Identify which cell holds the provided text, then report its (X, Y) central coordinate. 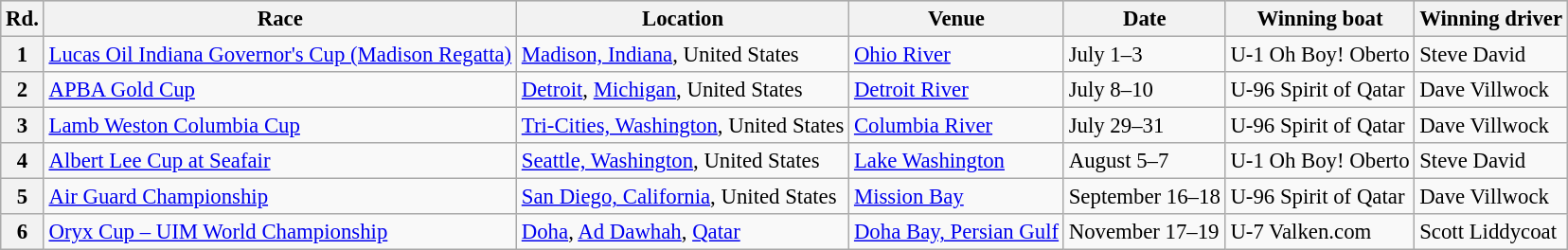
4 (23, 161)
August 5–7 (1144, 161)
5 (23, 197)
Tri-Cities, Washington, United States (682, 126)
Oryx Cup – UIM World Championship (280, 232)
July 1–3 (1144, 55)
2 (23, 90)
6 (23, 232)
APBA Gold Cup (280, 90)
Air Guard Championship (280, 197)
Lamb Weston Columbia Cup (280, 126)
U-7 Valken.com (1320, 232)
Doha, Ad Dawhah, Qatar (682, 232)
Location (682, 19)
Scott Liddycoat (1490, 232)
July 8–10 (1144, 90)
Doha Bay, Persian Gulf (956, 232)
July 29–31 (1144, 126)
Detroit, Michigan, United States (682, 90)
Winning boat (1320, 19)
3 (23, 126)
Date (1144, 19)
Madison, Indiana, United States (682, 55)
San Diego, California, United States (682, 197)
Venue (956, 19)
Lucas Oil Indiana Governor's Cup (Madison Regatta) (280, 55)
Albert Lee Cup at Seafair (280, 161)
1 (23, 55)
September 16–18 (1144, 197)
Ohio River (956, 55)
Lake Washington (956, 161)
Rd. (23, 19)
Mission Bay (956, 197)
Seattle, Washington, United States (682, 161)
Columbia River (956, 126)
Race (280, 19)
Winning driver (1490, 19)
November 17–19 (1144, 232)
Detroit River (956, 90)
